Output the (X, Y) coordinate of the center of the cell containing the given text.  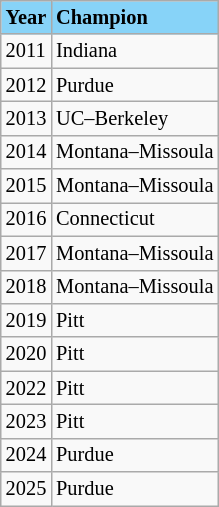
2011 (26, 51)
2020 (26, 354)
2024 (26, 455)
Year (26, 17)
2017 (26, 253)
2022 (26, 388)
2025 (26, 489)
Indiana (134, 51)
2012 (26, 85)
2018 (26, 287)
2013 (26, 118)
UC–Berkeley (134, 118)
Connecticut (134, 219)
Champion (134, 17)
2019 (26, 320)
2023 (26, 421)
2016 (26, 219)
2014 (26, 152)
2015 (26, 186)
